For the text-containing cell, return its midpoint in (X, Y) coordinate format. 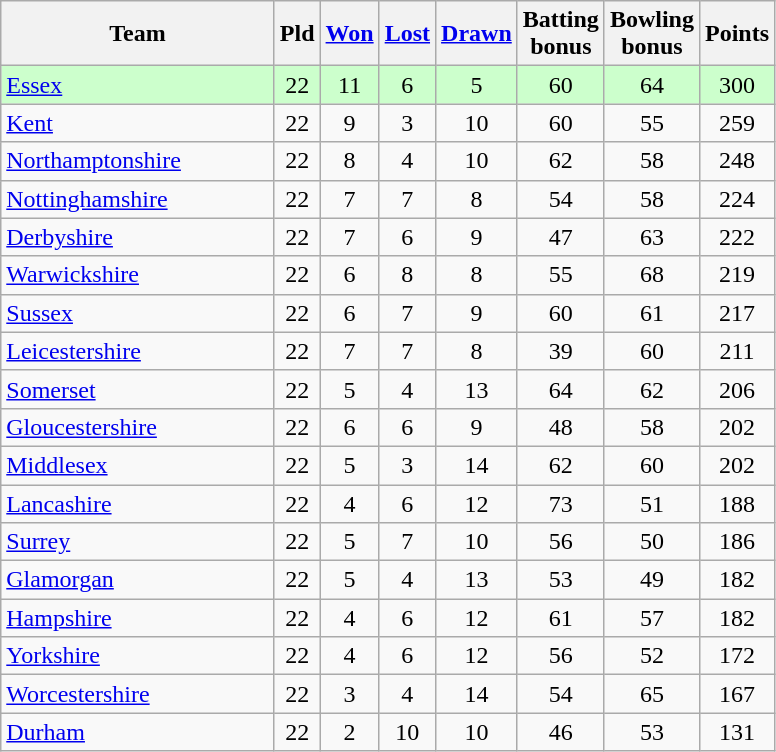
Drawn (477, 34)
65 (652, 694)
172 (736, 656)
49 (652, 580)
Essex (138, 85)
Northamptonshire (138, 161)
Somerset (138, 389)
46 (560, 732)
Lost (407, 34)
Glamorgan (138, 580)
Pld (297, 34)
167 (736, 694)
Points (736, 34)
11 (350, 85)
188 (736, 503)
224 (736, 199)
Lancashire (138, 503)
206 (736, 389)
219 (736, 275)
186 (736, 542)
Leicestershire (138, 351)
Hampshire (138, 618)
2 (350, 732)
73 (560, 503)
47 (560, 237)
Won (350, 34)
Middlesex (138, 465)
Surrey (138, 542)
68 (652, 275)
50 (652, 542)
Derbyshire (138, 237)
51 (652, 503)
248 (736, 161)
Yorkshire (138, 656)
217 (736, 313)
Bowling bonus (652, 34)
Gloucestershire (138, 427)
211 (736, 351)
39 (560, 351)
Sussex (138, 313)
222 (736, 237)
Kent (138, 123)
57 (652, 618)
Nottinghamshire (138, 199)
Warwickshire (138, 275)
Batting bonus (560, 34)
Worcestershire (138, 694)
52 (652, 656)
300 (736, 85)
Durham (138, 732)
Team (138, 34)
259 (736, 123)
63 (652, 237)
131 (736, 732)
48 (560, 427)
